Find where the given text appears and provide that cell's center as [x, y] coordinate. 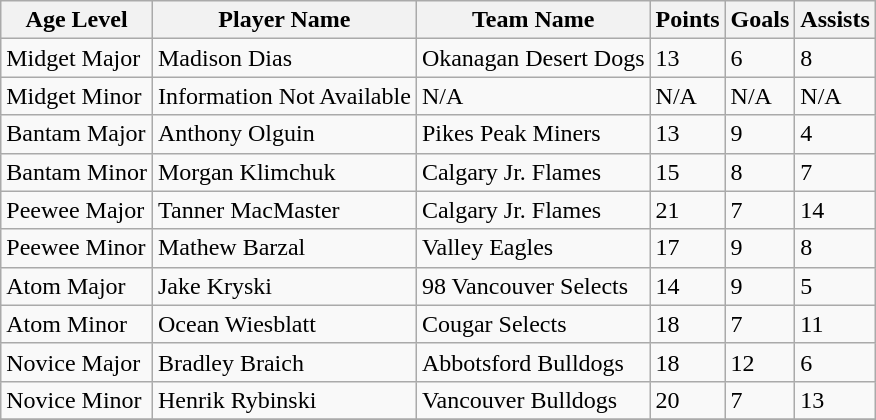
11 [835, 324]
Henrik Rybinski [284, 400]
Midget Major [77, 58]
Assists [835, 20]
Midget Minor [77, 96]
20 [688, 400]
21 [688, 210]
Points [688, 20]
Madison Dias [284, 58]
Ocean Wiesblatt [284, 324]
Jake Kryski [284, 286]
Valley Eagles [533, 248]
Okanagan Desert Dogs [533, 58]
Information Not Available [284, 96]
Age Level [77, 20]
17 [688, 248]
Team Name [533, 20]
Peewee Major [77, 210]
Atom Major [77, 286]
98 Vancouver Selects [533, 286]
Cougar Selects [533, 324]
Vancouver Bulldogs [533, 400]
Bradley Braich [284, 362]
Mathew Barzal [284, 248]
Goals [760, 20]
Bantam Minor [77, 172]
Peewee Minor [77, 248]
15 [688, 172]
12 [760, 362]
Morgan Klimchuk [284, 172]
Anthony Olguin [284, 134]
5 [835, 286]
4 [835, 134]
Atom Minor [77, 324]
Tanner MacMaster [284, 210]
Bantam Major [77, 134]
Novice Major [77, 362]
Novice Minor [77, 400]
Player Name [284, 20]
Pikes Peak Miners [533, 134]
Abbotsford Bulldogs [533, 362]
